Return (x, y) of the center of cell containing provided text 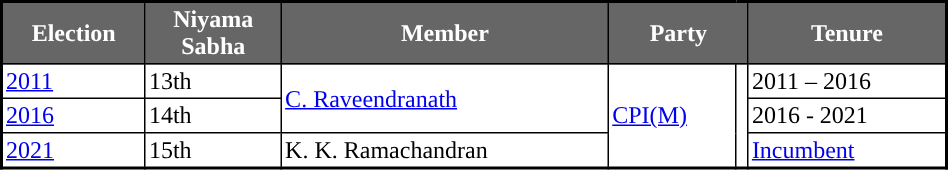
2016 - 2021 (847, 115)
Election (74, 33)
CPI(M) (673, 116)
14th (213, 115)
Incumbent (847, 150)
2011 – 2016 (847, 81)
Tenure (847, 33)
15th (213, 150)
C. Raveendranath (444, 98)
K. K. Ramachandran (444, 150)
2021 (74, 150)
Party (679, 33)
2016 (74, 115)
NiyamaSabha (213, 33)
2011 (74, 81)
13th (213, 81)
Member (444, 33)
